Identify which cell holds the provided text, then report its (x, y) central coordinate. 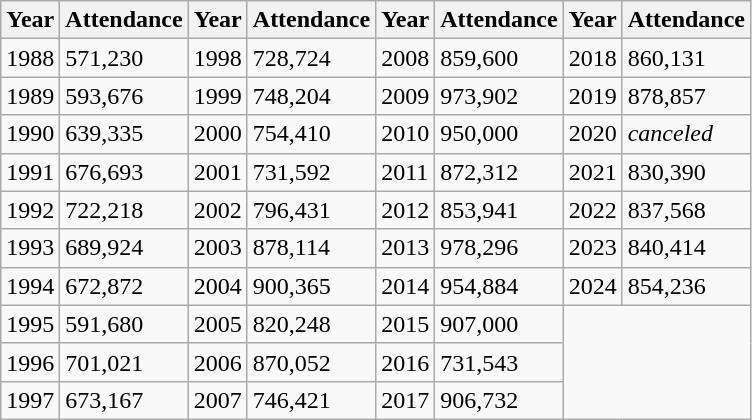
2018 (592, 58)
746,421 (311, 400)
2023 (592, 248)
906,732 (499, 400)
2022 (592, 210)
2021 (592, 172)
2014 (406, 286)
2012 (406, 210)
1992 (30, 210)
639,335 (124, 134)
2019 (592, 96)
2005 (218, 324)
859,600 (499, 58)
796,431 (311, 210)
830,390 (686, 172)
2013 (406, 248)
837,568 (686, 210)
1993 (30, 248)
canceled (686, 134)
728,724 (311, 58)
973,902 (499, 96)
1998 (218, 58)
853,941 (499, 210)
950,000 (499, 134)
689,924 (124, 248)
2024 (592, 286)
1996 (30, 362)
731,543 (499, 362)
2017 (406, 400)
870,052 (311, 362)
2004 (218, 286)
1991 (30, 172)
754,410 (311, 134)
1988 (30, 58)
591,680 (124, 324)
907,000 (499, 324)
872,312 (499, 172)
2011 (406, 172)
748,204 (311, 96)
676,693 (124, 172)
2002 (218, 210)
1990 (30, 134)
1994 (30, 286)
673,167 (124, 400)
2007 (218, 400)
2000 (218, 134)
2001 (218, 172)
731,592 (311, 172)
2010 (406, 134)
900,365 (311, 286)
878,857 (686, 96)
978,296 (499, 248)
593,676 (124, 96)
2015 (406, 324)
701,021 (124, 362)
2009 (406, 96)
854,236 (686, 286)
860,131 (686, 58)
672,872 (124, 286)
954,884 (499, 286)
1989 (30, 96)
2016 (406, 362)
722,218 (124, 210)
1997 (30, 400)
878,114 (311, 248)
820,248 (311, 324)
2020 (592, 134)
2008 (406, 58)
1995 (30, 324)
840,414 (686, 248)
2006 (218, 362)
1999 (218, 96)
2003 (218, 248)
571,230 (124, 58)
